Find where the given text appears and provide that cell's center as [X, Y] coordinate. 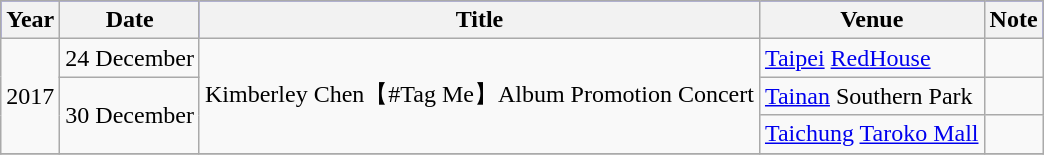
Taichung Taroko Mall [872, 134]
Tainan Southern Park [872, 96]
24 December [130, 58]
Year [30, 20]
Taipei RedHouse [872, 58]
Note [1014, 20]
Date [130, 20]
30 December [130, 115]
Venue [872, 20]
Kimberley Chen【#Tag Me】Album Promotion Concert [479, 96]
Title [479, 20]
2017 [30, 96]
